For the text-containing cell, return its midpoint in (X, Y) coordinate format. 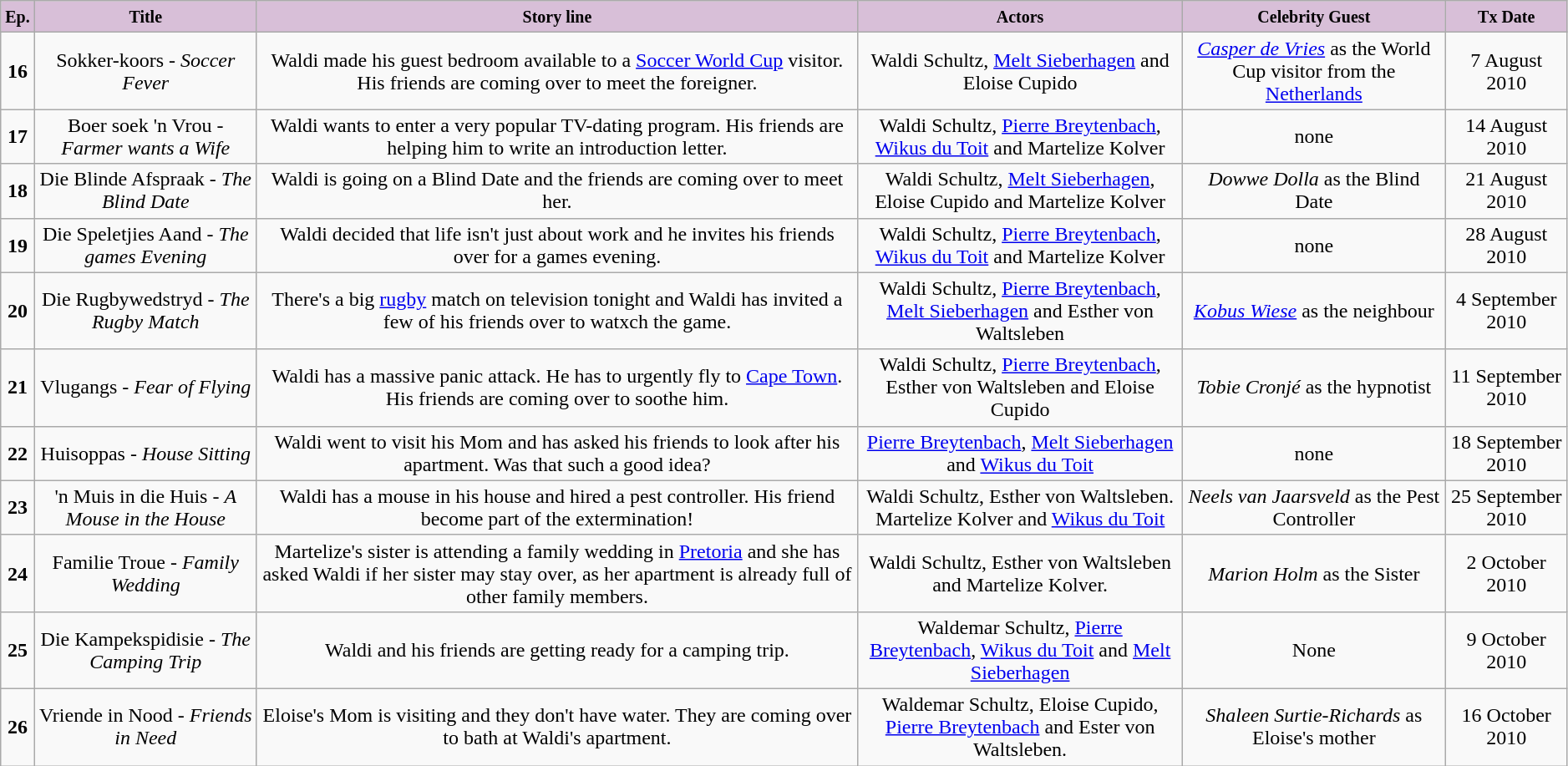
Tobie Cronjé as the hypnotist (1315, 388)
Die Blinde Afspraak - The Blind Date (145, 190)
Waldi Schultz, Melt Sieberhagen, Eloise Cupido and Martelize Kolver (1021, 190)
Waldi Schultz, Esther von Waltsleben. Martelize Kolver and Wikus du Toit (1021, 508)
19 (18, 246)
Tx Date (1506, 17)
Story line (556, 17)
Shaleen Surtie-Richards as Eloise's mother (1315, 727)
4 September 2010 (1506, 311)
Actors (1021, 17)
Huisoppas - House Sitting (145, 453)
Die Rugbywedstryd - The Rugby Match (145, 311)
Neels van Jaarsveld as the Pest Controller (1315, 508)
Sokker-koors - Soccer Fever (145, 71)
2 October 2010 (1506, 573)
Kobus Wiese as the neighbour (1315, 311)
11 September 2010 (1506, 388)
25 (18, 650)
14 August 2010 (1506, 137)
Boer soek 'n Vrou - Farmer wants a Wife (145, 137)
Waldi went to visit his Mom and has asked his friends to look after his apartment. Was that such a good idea? (556, 453)
Casper de Vries as the World Cup visitor from the Netherlands (1315, 71)
Waldi Schultz, Esther von Waltsleben and Martelize Kolver. (1021, 573)
21 (18, 388)
Die Speletjies Aand - The games Evening (145, 246)
16 October 2010 (1506, 727)
20 (18, 311)
Familie Troue - Family Wedding (145, 573)
Vlugangs - Fear of Flying (145, 388)
Waldi decided that life isn't just about work and he invites his friends over for a games evening. (556, 246)
Waldi Schultz, Melt Sieberhagen and Eloise Cupido (1021, 71)
Waldi wants to enter a very popular TV-dating program. His friends are helping him to write an introduction letter. (556, 137)
Waldi Schultz, Pierre Breytenbach, Esther von Waltsleben and Eloise Cupido (1021, 388)
26 (18, 727)
Waldi Schultz, Pierre Breytenbach, Melt Sieberhagen and Esther von Waltsleben (1021, 311)
Dowwe Dolla as the Blind Date (1315, 190)
Celebrity Guest (1315, 17)
There's a big rugby match on television tonight and Waldi has invited a few of his friends over to watxch the game. (556, 311)
Waldi made his guest bedroom available to a Soccer World Cup visitor. His friends are coming over to meet the foreigner. (556, 71)
Die Kampekspidisie - The Camping Trip (145, 650)
Waldemar Schultz, Eloise Cupido, Pierre Breytenbach and Ester von Waltsleben. (1021, 727)
18 (18, 190)
Marion Holm as the Sister (1315, 573)
Eloise's Mom is visiting and they don't have water. They are coming over to bath at Waldi's apartment. (556, 727)
25 September 2010 (1506, 508)
Ep. (18, 17)
Title (145, 17)
9 October 2010 (1506, 650)
23 (18, 508)
Vriende in Nood - Friends in Need (145, 727)
Waldi is going on a Blind Date and the friends are coming over to meet her. (556, 190)
Waldi has a massive panic attack. He has to urgently fly to Cape Town. His friends are coming over to soothe him. (556, 388)
Waldi has a mouse in his house and hired a pest controller. His friend become part of the extermination! (556, 508)
Waldi and his friends are getting ready for a camping trip. (556, 650)
Pierre Breytenbach, Melt Sieberhagen and Wikus du Toit (1021, 453)
21 August 2010 (1506, 190)
22 (18, 453)
24 (18, 573)
'n Muis in die Huis - A Mouse in the House (145, 508)
7 August 2010 (1506, 71)
16 (18, 71)
18 September 2010 (1506, 453)
28 August 2010 (1506, 246)
Waldemar Schultz, Pierre Breytenbach, Wikus du Toit and Melt Sieberhagen (1021, 650)
None (1315, 650)
17 (18, 137)
